Output the (X, Y) coordinate of the center of the cell containing the given text.  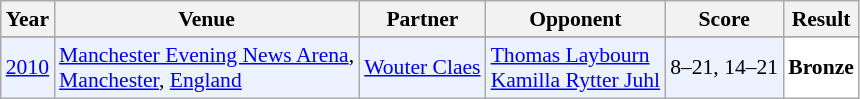
Score (724, 19)
Venue (206, 19)
Year (28, 19)
8–21, 14–21 (724, 68)
Thomas Laybourn Kamilla Rytter Juhl (576, 68)
Partner (422, 19)
2010 (28, 68)
Result (821, 19)
Opponent (576, 19)
Manchester Evening News Arena,Manchester, England (206, 68)
Wouter Claes (422, 68)
Bronze (821, 68)
